Search for the cell housing the specified text and yield its [X, Y] center coordinate. 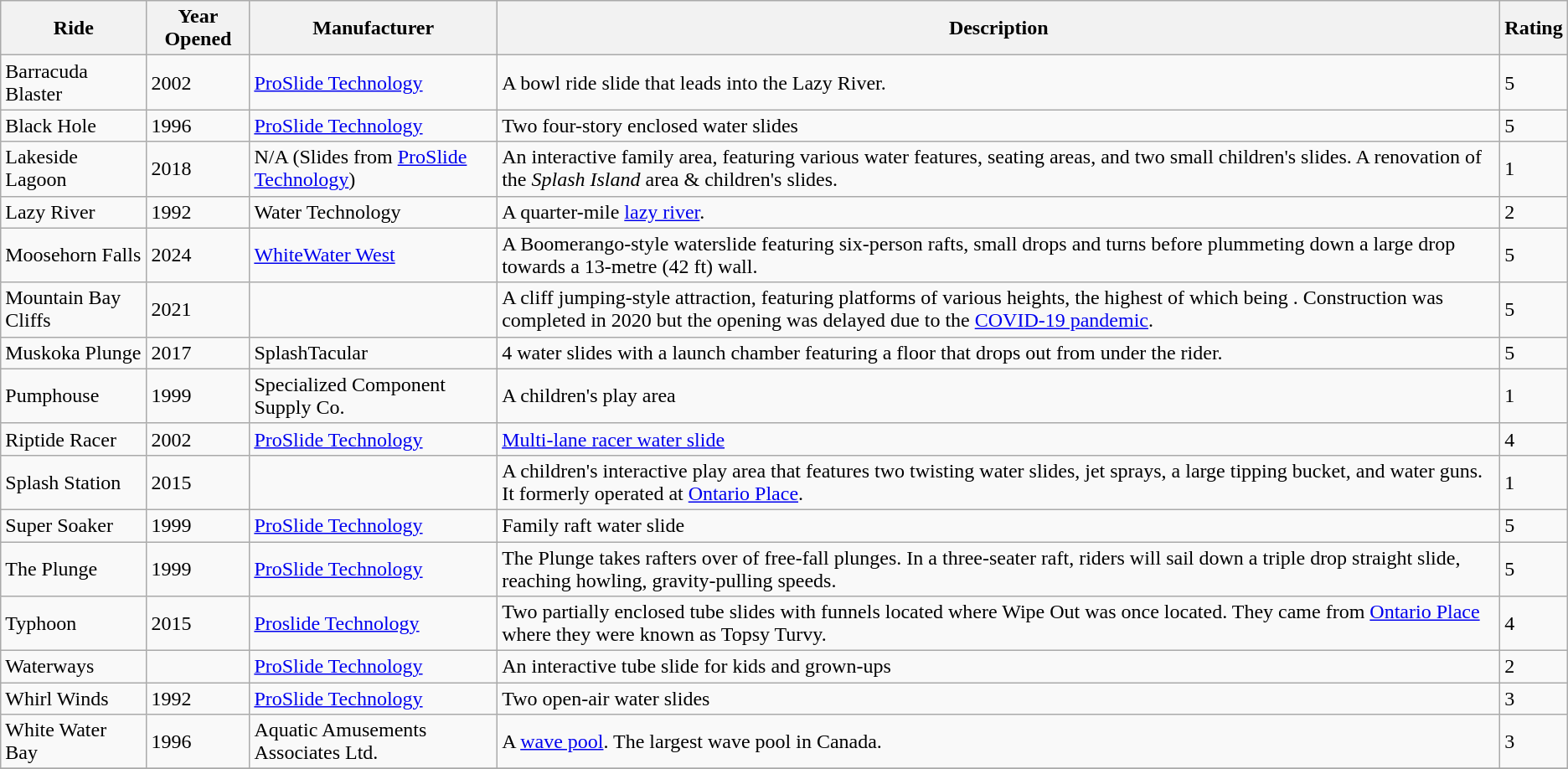
A children's play area [998, 395]
Specialized Component Supply Co. [374, 395]
A quarter-mile lazy river. [998, 212]
Mountain Bay Cliffs [74, 310]
2017 [198, 353]
A Boomerango-style waterslide featuring six-person rafts, small drops and turns before plummeting down a large drop towards a 13-metre (42 ft) wall. [998, 255]
A bowl ride slide that leads into the Lazy River. [998, 82]
The Plunge [74, 568]
Rating [1534, 28]
2024 [198, 255]
Pumphouse [74, 395]
Lazy River [74, 212]
Muskoka Plunge [74, 353]
2021 [198, 310]
Water Technology [374, 212]
SplashTacular [374, 353]
Family raft water slide [998, 525]
Description [998, 28]
Moosehorn Falls [74, 255]
Two four-story enclosed water slides [998, 126]
Splash Station [74, 483]
2018 [198, 169]
Multi-lane racer water slide [998, 439]
Proslide Technology [374, 623]
N/A (Slides from ProSlide Technology) [374, 169]
WhiteWater West [374, 255]
Lakeside Lagoon [74, 169]
Black Hole [74, 126]
A wave pool. The largest wave pool in Canada. [998, 742]
White Water Bay [74, 742]
Super Soaker [74, 525]
4 water slides with a launch chamber featuring a floor that drops out from under the rider. [998, 353]
Year Opened [198, 28]
Typhoon [74, 623]
Ride [74, 28]
Two open-air water slides [998, 699]
Riptide Racer [74, 439]
An interactive tube slide for kids and grown-ups [998, 667]
Aquatic Amusements Associates Ltd. [374, 742]
Whirl Winds [74, 699]
Barracuda Blaster [74, 82]
Waterways [74, 667]
Manufacturer [374, 28]
